Output the [x, y] coordinate of the center of the cell containing the given text.  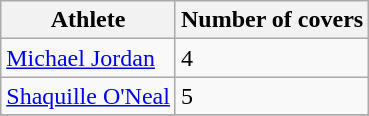
Shaquille O'Neal [88, 96]
4 [272, 58]
Athlete [88, 20]
5 [272, 96]
Number of covers [272, 20]
Michael Jordan [88, 58]
